Return [X, Y] of the center of cell containing provided text 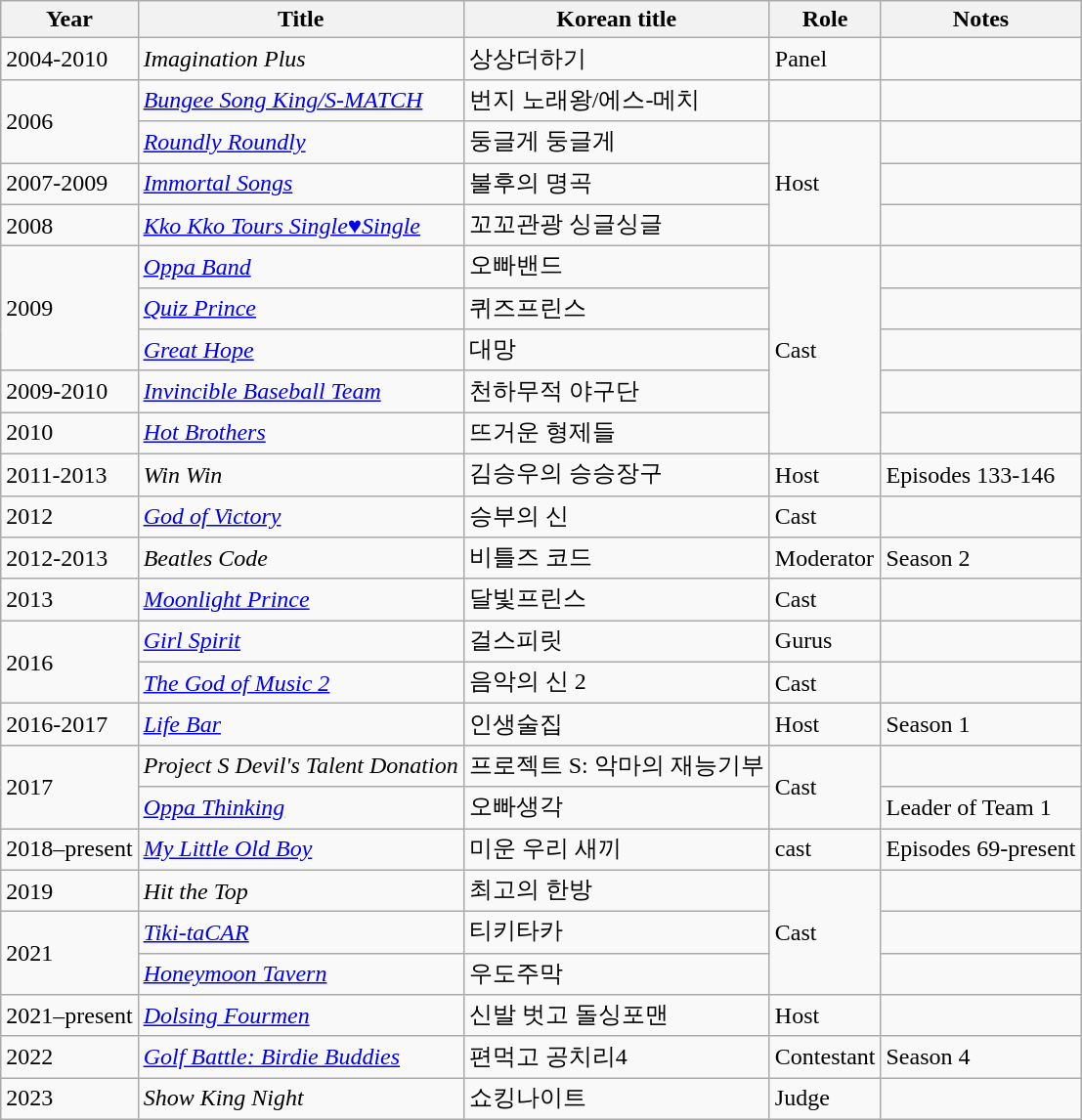
Notes [981, 20]
Role [825, 20]
Year [69, 20]
2009 [69, 309]
달빛프린스 [616, 600]
cast [825, 850]
2023 [69, 1098]
God of Victory [301, 516]
오빠생각 [616, 807]
번지 노래왕/에스-메치 [616, 100]
2006 [69, 121]
퀴즈프린스 [616, 309]
2012-2013 [69, 559]
2012 [69, 516]
둥글게 둥글게 [616, 143]
프로젝트 S: 악마의 재능기부 [616, 766]
Honeymoon Tavern [301, 973]
2019 [69, 891]
2004-2010 [69, 59]
꼬꼬관광 싱글싱글 [616, 225]
Invincible Baseball Team [301, 391]
Roundly Roundly [301, 143]
2011-2013 [69, 475]
Panel [825, 59]
2022 [69, 1057]
Kko Kko Tours Single♥Single [301, 225]
Great Hope [301, 350]
Season 4 [981, 1057]
Win Win [301, 475]
Imagination Plus [301, 59]
Show King Night [301, 1098]
편먹고 공치리4 [616, 1057]
2013 [69, 600]
승부의 신 [616, 516]
2008 [69, 225]
2016-2017 [69, 725]
Immortal Songs [301, 184]
Gurus [825, 641]
미운 우리 새끼 [616, 850]
Episodes 133-146 [981, 475]
Judge [825, 1098]
신발 벗고 돌싱포맨 [616, 1016]
Tiki-taCAR [301, 932]
Season 2 [981, 559]
Oppa Band [301, 268]
2017 [69, 786]
The God of Music 2 [301, 682]
Golf Battle: Birdie Buddies [301, 1057]
우도주막 [616, 973]
상상더하기 [616, 59]
2007-2009 [69, 184]
Quiz Prince [301, 309]
Dolsing Fourmen [301, 1016]
Girl Spirit [301, 641]
뜨거운 형제들 [616, 434]
2018–present [69, 850]
2010 [69, 434]
Episodes 69-present [981, 850]
오빠밴드 [616, 268]
Contestant [825, 1057]
불후의 명곡 [616, 184]
대망 [616, 350]
2016 [69, 663]
인생술집 [616, 725]
걸스피릿 [616, 641]
Title [301, 20]
Season 1 [981, 725]
김승우의 승승장구 [616, 475]
Project S Devil's Talent Donation [301, 766]
Moonlight Prince [301, 600]
My Little Old Boy [301, 850]
Korean title [616, 20]
쇼킹나이트 [616, 1098]
2021–present [69, 1016]
2021 [69, 954]
Hit the Top [301, 891]
비틀즈 코드 [616, 559]
음악의 신 2 [616, 682]
천하무적 야구단 [616, 391]
Moderator [825, 559]
2009-2010 [69, 391]
최고의 한방 [616, 891]
Life Bar [301, 725]
Leader of Team 1 [981, 807]
Bungee Song King/S-MATCH [301, 100]
티키타카 [616, 932]
Hot Brothers [301, 434]
Beatles Code [301, 559]
Oppa Thinking [301, 807]
